Search for the cell housing the specified text and yield its [x, y] center coordinate. 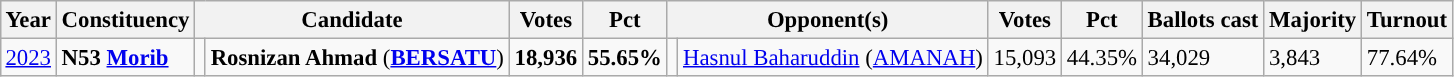
Turnout [1408, 20]
18,936 [546, 57]
2023 [28, 57]
Opponent(s) [828, 20]
Candidate [352, 20]
34,029 [1202, 57]
Majority [1313, 20]
N53 Morib [125, 57]
15,093 [1024, 57]
Constituency [125, 20]
55.65% [624, 57]
3,843 [1313, 57]
Rosnizan Ahmad (BERSATU) [357, 57]
Year [28, 20]
Hasnul Baharuddin (AMANAH) [834, 57]
Ballots cast [1202, 20]
44.35% [1102, 57]
77.64% [1408, 57]
